Return the (x, y) coordinate for the center point of the cell that contains the specified text.  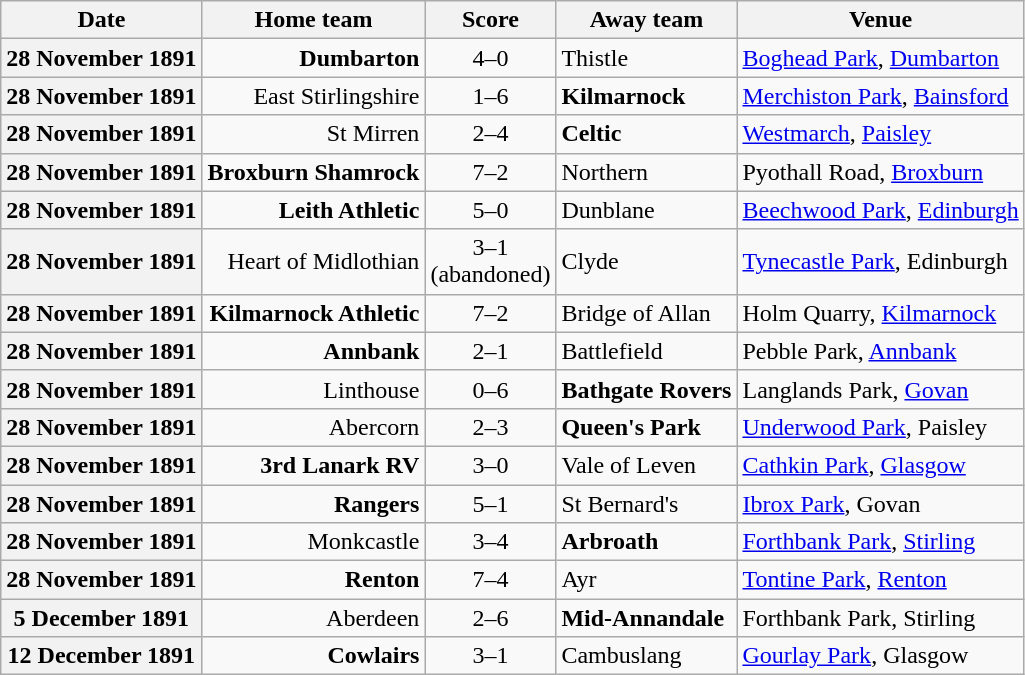
2–6 (490, 618)
St Bernard's (646, 503)
4–0 (490, 58)
1–6 (490, 96)
Linthouse (314, 389)
Cathkin Park, Glasgow (880, 465)
3–4 (490, 542)
Mid-Annandale (646, 618)
3rd Lanark RV (314, 465)
2–3 (490, 427)
Clyde (646, 262)
Boghead Park, Dumbarton (880, 58)
Celtic (646, 134)
7–4 (490, 580)
Abercorn (314, 427)
Tynecastle Park, Edinburgh (880, 262)
Bridge of Allan (646, 313)
3–0 (490, 465)
Date (102, 20)
East Stirlingshire (314, 96)
Annbank (314, 351)
Dunblane (646, 210)
Beechwood Park, Edinburgh (880, 210)
Score (490, 20)
Home team (314, 20)
Tontine Park, Renton (880, 580)
Away team (646, 20)
Thistle (646, 58)
Bathgate Rovers (646, 389)
Vale of Leven (646, 465)
Aberdeen (314, 618)
Westmarch, Paisley (880, 134)
Langlands Park, Govan (880, 389)
Renton (314, 580)
Dumbarton (314, 58)
Broxburn Shamrock (314, 172)
Ayr (646, 580)
Northern (646, 172)
St Mirren (314, 134)
Queen's Park (646, 427)
3–1(abandoned) (490, 262)
Cambuslang (646, 656)
5–0 (490, 210)
Pebble Park, Annbank (880, 351)
Kilmarnock (646, 96)
5–1 (490, 503)
Battlefield (646, 351)
0–6 (490, 389)
Rangers (314, 503)
Venue (880, 20)
2–4 (490, 134)
Kilmarnock Athletic (314, 313)
Underwood Park, Paisley (880, 427)
Leith Athletic (314, 210)
Gourlay Park, Glasgow (880, 656)
Ibrox Park, Govan (880, 503)
5 December 1891 (102, 618)
Arbroath (646, 542)
2–1 (490, 351)
3–1 (490, 656)
Cowlairs (314, 656)
12 December 1891 (102, 656)
Pyothall Road, Broxburn (880, 172)
Merchiston Park, Bainsford (880, 96)
Holm Quarry, Kilmarnock (880, 313)
Heart of Midlothian (314, 262)
Monkcastle (314, 542)
